From the cell containing the given text, extract its center point as [x, y] coordinate. 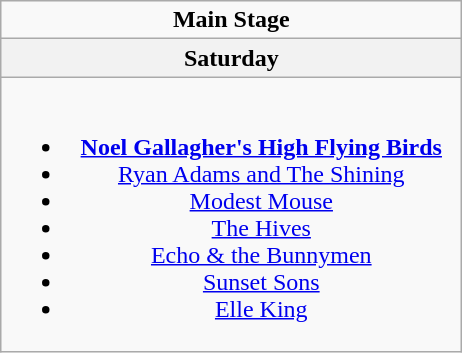
Saturday [232, 58]
Main Stage [232, 20]
Noel Gallagher's High Flying BirdsRyan Adams and The ShiningModest MouseThe HivesEcho & the BunnymenSunset SonsElle King [232, 214]
